Extract the [X, Y] coordinate from the center of the cell holding the provided text.  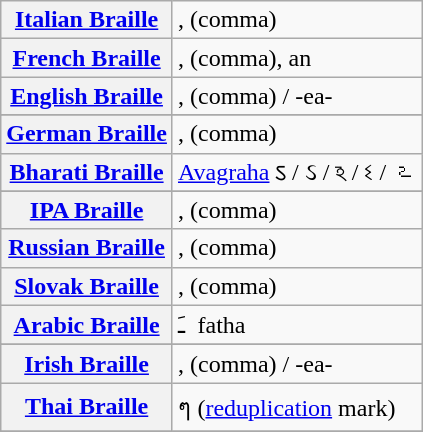
Irish Braille [87, 364]
, (comma), an [296, 58]
Russian Braille [87, 248]
ๆ (reduplication mark) [296, 408]
English Braille [87, 96]
French Braille [87, 58]
Italian Braille [87, 20]
Thai Braille [87, 408]
German Braille [87, 134]
IPA Braille [87, 210]
Avagraha ऽ / ઽ / ঽ / ଽ / ఽ [296, 172]
ـَ fatha [296, 325]
Bharati Braille [87, 172]
Arabic Braille [87, 325]
Slovak Braille [87, 286]
